From the cell containing the given text, extract its center point as (X, Y) coordinate. 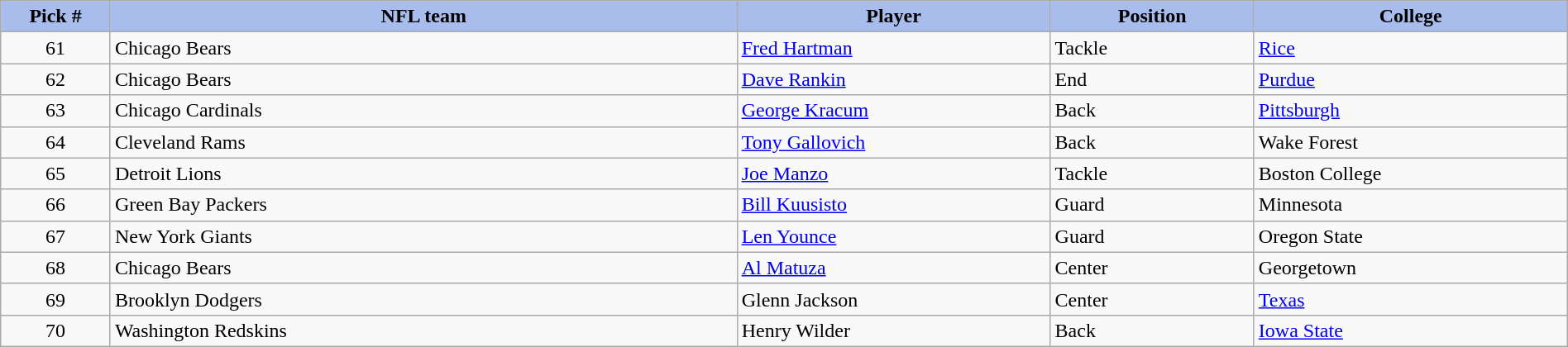
Chicago Cardinals (423, 111)
Purdue (1411, 79)
Rice (1411, 48)
Position (1152, 17)
Pittsburgh (1411, 111)
61 (56, 48)
69 (56, 299)
Pick # (56, 17)
Texas (1411, 299)
Henry Wilder (893, 330)
68 (56, 268)
66 (56, 205)
George Kracum (893, 111)
Green Bay Packers (423, 205)
New York Giants (423, 236)
Dave Rankin (893, 79)
Fred Hartman (893, 48)
64 (56, 142)
Boston College (1411, 173)
End (1152, 79)
Al Matuza (893, 268)
70 (56, 330)
67 (56, 236)
Player (893, 17)
Bill Kuusisto (893, 205)
Cleveland Rams (423, 142)
Tony Gallovich (893, 142)
Len Younce (893, 236)
Detroit Lions (423, 173)
Oregon State (1411, 236)
Joe Manzo (893, 173)
Brooklyn Dodgers (423, 299)
Iowa State (1411, 330)
NFL team (423, 17)
Georgetown (1411, 268)
College (1411, 17)
62 (56, 79)
63 (56, 111)
65 (56, 173)
Wake Forest (1411, 142)
Glenn Jackson (893, 299)
Minnesota (1411, 205)
Washington Redskins (423, 330)
